Provide the [X, Y] coordinate of the cell's center where the given text is located.  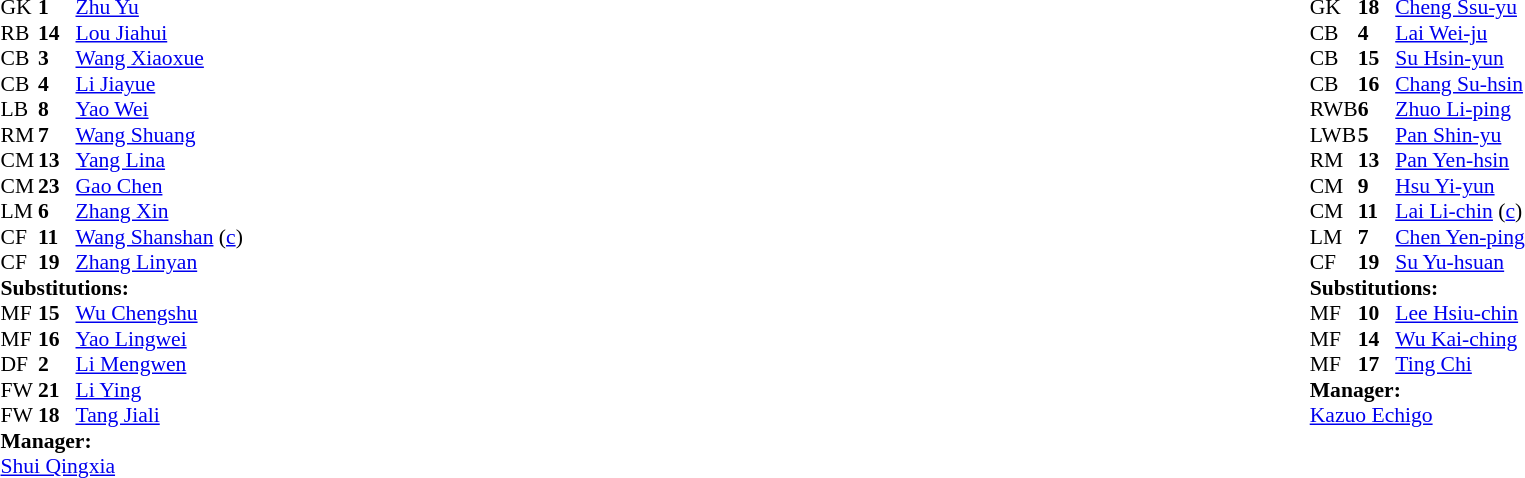
Li Jiayue [160, 84]
Wang Shanshan (c) [160, 237]
Li Mengwen [160, 365]
Lai Li-chin (c) [1460, 211]
Zhang Linyan [160, 263]
17 [1377, 365]
Tang Jiali [160, 415]
Kazuo Echigo [1418, 415]
LWB [1334, 135]
Wang Shuang [160, 135]
Wu Chengshu [160, 313]
Zhang Xin [160, 211]
Wang Xiaoxue [160, 59]
DF [19, 365]
Hsu Yi-yun [1460, 186]
Lai Wei-ju [1460, 33]
Zhuo Li-ping [1460, 109]
Chen Yen-ping [1460, 237]
Yang Lina [160, 161]
Wu Kai-ching [1460, 339]
Su Hsin-yun [1460, 59]
18 [57, 415]
Lou Jiahui [160, 33]
3 [57, 59]
23 [57, 186]
Pan Shin-yu [1460, 135]
RWB [1334, 109]
Yao Lingwei [160, 339]
RB [19, 33]
LB [19, 109]
10 [1377, 313]
5 [1377, 135]
Li Ying [160, 390]
Su Yu-hsuan [1460, 263]
2 [57, 365]
Gao Chen [160, 186]
Lee Hsiu-chin [1460, 313]
Ting Chi [1460, 365]
9 [1377, 186]
21 [57, 390]
Pan Yen-hsin [1460, 161]
Chang Su-hsin [1460, 84]
Yao Wei [160, 109]
8 [57, 109]
